Pinpoint the cell where the given text exists, returning its [x, y] midpoint coordinate. 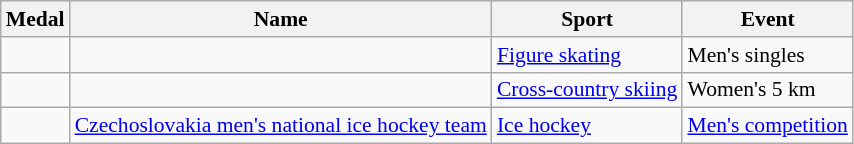
Figure skating [588, 55]
Men's singles [768, 55]
Men's competition [768, 126]
Cross-country skiing [588, 90]
Sport [588, 19]
Medal [36, 19]
Name [281, 19]
Ice hockey [588, 126]
Event [768, 19]
Czechoslovakia men's national ice hockey team [281, 126]
Women's 5 km [768, 90]
